Identify which cell holds the provided text, then report its [x, y] central coordinate. 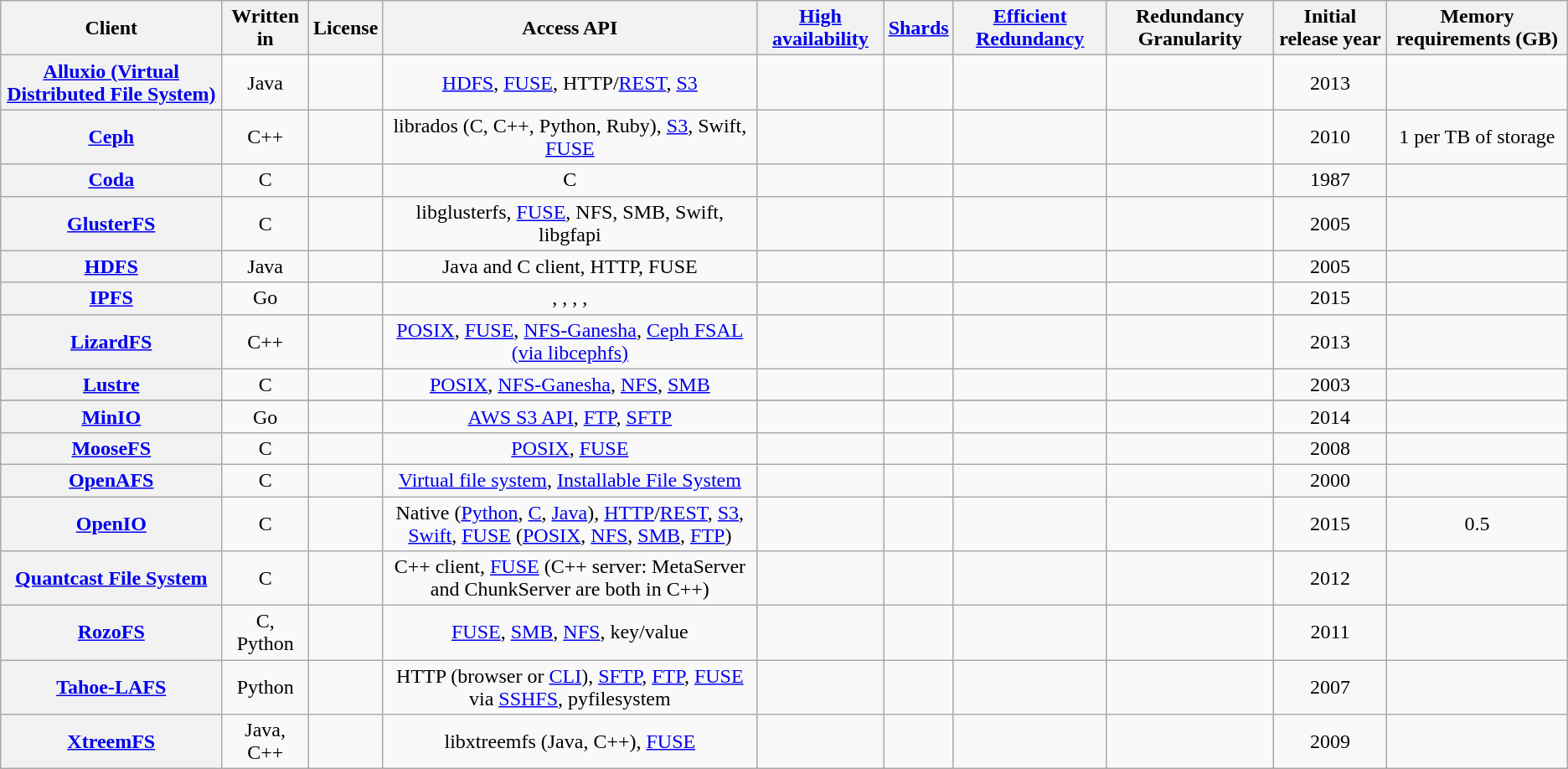
2000 [1330, 480]
Native (Python, C, Java), HTTP/REST, S3, Swift, FUSE (POSIX, NFS, SMB, FTP) [570, 523]
OpenIO [111, 523]
Java and C client, HTTP, FUSE [570, 266]
Coda [111, 180]
License [346, 28]
Quantcast File System [111, 578]
Python [266, 687]
librados (C, C++, Python, Ruby), S3, Swift, FUSE [570, 137]
Virtual file system, Installable File System [570, 480]
FUSE, SMB, NFS, key/value [570, 633]
MinIO [111, 416]
High availability [821, 28]
Redundancy Granularity [1189, 28]
HDFS, FUSE, HTTP/REST, S3 [570, 82]
1987 [1330, 180]
2011 [1330, 633]
2007 [1330, 687]
Tahoe-LAFS [111, 687]
2003 [1330, 384]
2014 [1330, 416]
Client [111, 28]
2010 [1330, 137]
Lustre [111, 384]
2008 [1330, 448]
Alluxio (Virtual Distributed File System) [111, 82]
Initial release year [1330, 28]
1 per TB of storage [1478, 137]
Memory requirements (GB) [1478, 28]
Java, C++ [266, 742]
RozoFS [111, 633]
Efficient Redundancy [1030, 28]
OpenAFS [111, 480]
AWS S3 API, FTP, SFTP [570, 416]
C++ client, FUSE (C++ server: MetaServer and ChunkServer are both in C++) [570, 578]
POSIX, FUSE, NFS-Ganesha, Ceph FSAL (via libcephfs) [570, 342]
libglusterfs, FUSE, NFS, SMB, Swift, libgfapi [570, 223]
, , , , [570, 298]
Access API [570, 28]
libxtreemfs (Java, C++), FUSE [570, 742]
HTTP (browser or CLI), SFTP, FTP, FUSE via SSHFS, pyfilesystem [570, 687]
XtreemFS [111, 742]
MooseFS [111, 448]
2009 [1330, 742]
Ceph [111, 137]
GlusterFS [111, 223]
Shards [918, 28]
2012 [1330, 578]
POSIX, FUSE [570, 448]
HDFS [111, 266]
POSIX, NFS-Ganesha, NFS, SMB [570, 384]
LizardFS [111, 342]
Written in [266, 28]
IPFS [111, 298]
0.5 [1478, 523]
C, Python [266, 633]
